Extract the [x, y] coordinate from the center of the cell holding the provided text.  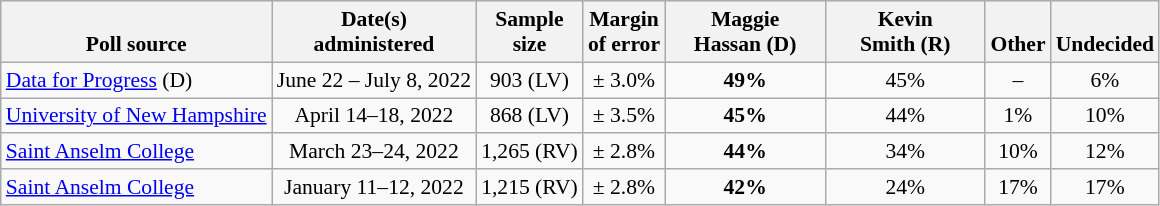
1,265 (RV) [530, 152]
June 22 – July 8, 2022 [374, 80]
49% [745, 80]
1% [1018, 116]
± 3.5% [624, 116]
6% [1105, 80]
Undecided [1105, 32]
March 23–24, 2022 [374, 152]
Marginof error [624, 32]
24% [905, 187]
Samplesize [530, 32]
Data for Progress (D) [136, 80]
42% [745, 187]
KevinSmith (R) [905, 32]
April 14–18, 2022 [374, 116]
– [1018, 80]
Poll source [136, 32]
868 (LV) [530, 116]
1,215 (RV) [530, 187]
Other [1018, 32]
January 11–12, 2022 [374, 187]
Date(s)administered [374, 32]
± 3.0% [624, 80]
MaggieHassan (D) [745, 32]
12% [1105, 152]
34% [905, 152]
903 (LV) [530, 80]
University of New Hampshire [136, 116]
